Locate the cell with the specified text and output its (X, Y) center coordinate. 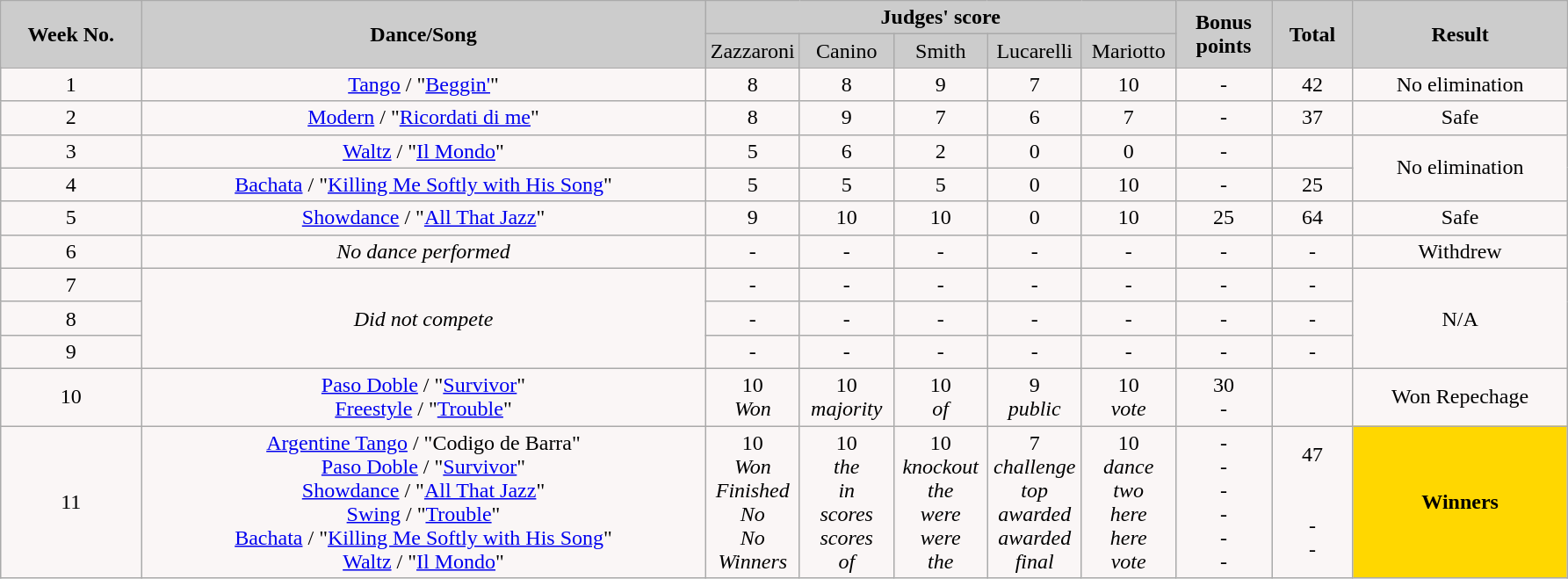
Did not compete (423, 318)
10majority (847, 397)
Paso Doble / "Survivor"Freestyle / "Trouble" (423, 397)
Waltz / "Il Mondo" (423, 151)
42 (1312, 84)
Lucarelli (1035, 51)
10Won (752, 397)
9public (1035, 397)
------ (1224, 501)
10WonFinishedNoNoWinners (752, 501)
30- (1224, 397)
Modern / "Ricordati di me" (423, 118)
Tango / "Beggin'" (423, 84)
Canino (847, 51)
Mariotto (1128, 51)
10knockoutthewerewerethe (940, 501)
47 -- (1312, 501)
10theinscoresscoresof (847, 501)
1 (71, 84)
64 (1312, 218)
4 (71, 185)
3 (71, 151)
7challengetopawardedawardedfinal (1035, 501)
No dance performed (423, 251)
Bonuspoints (1224, 34)
N/A (1460, 318)
Withdrew (1460, 251)
10dancetwohereherevote (1128, 501)
Week No. (71, 34)
Bachata / "Killing Me Softly with His Song" (423, 185)
Total (1312, 34)
11 (71, 501)
Dance/Song (423, 34)
Zazzaroni (752, 51)
Smith (940, 51)
Showdance / "All That Jazz" (423, 218)
Won Repechage (1460, 397)
37 (1312, 118)
Result (1460, 34)
Winners (1460, 501)
10of (940, 397)
Judges' score (940, 18)
10vote (1128, 397)
